Extract the (X, Y) coordinate from the center of the cell holding the provided text.  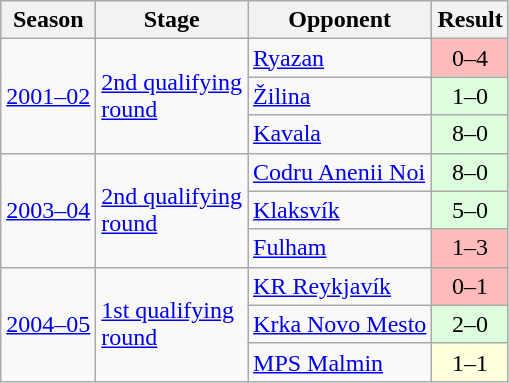
Ryazan (340, 58)
1st qualifyinground (172, 324)
Codru Anenii Noi (340, 172)
1–3 (470, 248)
MPS Malmin (340, 362)
2004–05 (48, 324)
2003–04 (48, 210)
2001–02 (48, 96)
Kavala (340, 134)
Fulham (340, 248)
0–4 (470, 58)
Žilina (340, 96)
Result (470, 20)
1–0 (470, 96)
Stage (172, 20)
Opponent (340, 20)
KR Reykjavík (340, 286)
Krka Novo Mesto (340, 324)
Season (48, 20)
5–0 (470, 210)
1–1 (470, 362)
2–0 (470, 324)
0–1 (470, 286)
Klaksvík (340, 210)
